Find where the given text appears and provide that cell's center as (X, Y) coordinate. 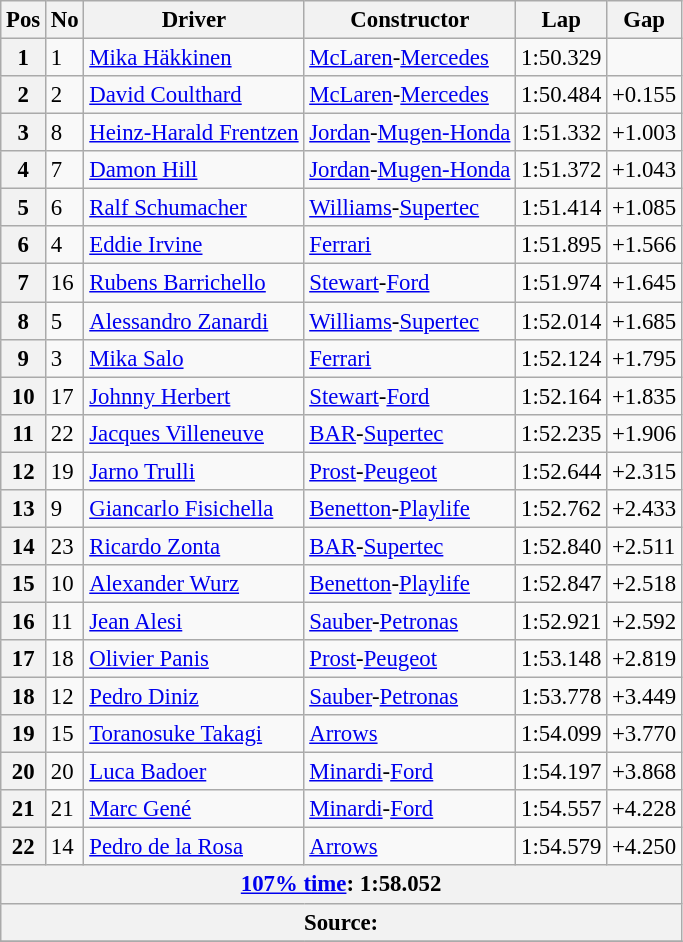
107% time: 1:58.052 (342, 885)
Alessandro Zanardi (194, 321)
Eddie Irvine (194, 245)
Jean Alesi (194, 621)
+1.043 (644, 170)
Pedro Diniz (194, 697)
1:52.124 (562, 358)
1:51.332 (562, 133)
+3.868 (644, 772)
+1.795 (644, 358)
+1.566 (644, 245)
Gap (644, 20)
1:52.762 (562, 509)
Ralf Schumacher (194, 208)
Luca Badoer (194, 772)
Marc Gené (194, 809)
Olivier Panis (194, 659)
1:51.414 (562, 208)
1:54.557 (562, 809)
+1.645 (644, 283)
+2.518 (644, 584)
1:50.484 (562, 95)
Pedro de la Rosa (194, 847)
1:54.197 (562, 772)
+1.085 (644, 208)
+3.770 (644, 734)
Driver (194, 20)
1:53.148 (562, 659)
+4.250 (644, 847)
+2.592 (644, 621)
+2.819 (644, 659)
Toranosuke Takagi (194, 734)
+1.906 (644, 433)
13 (24, 509)
1:54.099 (562, 734)
+1.835 (644, 396)
Mika Salo (194, 358)
+3.449 (644, 697)
1:51.895 (562, 245)
Rubens Barrichello (194, 283)
1:53.778 (562, 697)
1:52.847 (562, 584)
David Coulthard (194, 95)
Jarno Trulli (194, 471)
Source: (342, 922)
+0.155 (644, 95)
+2.433 (644, 509)
Lap (562, 20)
1:51.974 (562, 283)
1:52.644 (562, 471)
+4.228 (644, 809)
+2.511 (644, 546)
Mika Häkkinen (194, 58)
No (65, 20)
Ricardo Zonta (194, 546)
Heinz-Harald Frentzen (194, 133)
Giancarlo Fisichella (194, 509)
1:52.164 (562, 396)
Pos (24, 20)
1:52.840 (562, 546)
1:54.579 (562, 847)
Alexander Wurz (194, 584)
1:52.921 (562, 621)
Jacques Villeneuve (194, 433)
+1.685 (644, 321)
Johnny Herbert (194, 396)
1:52.014 (562, 321)
Damon Hill (194, 170)
1:52.235 (562, 433)
1:51.372 (562, 170)
1:50.329 (562, 58)
Constructor (410, 20)
+1.003 (644, 133)
+2.315 (644, 471)
23 (65, 546)
